Scan for the cell matching the given text and deliver its [x, y] coordinate at center. 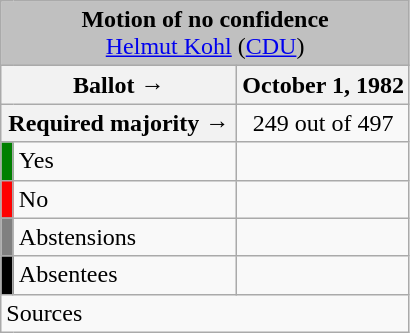
Sources [206, 313]
Ballot → [119, 85]
Motion of no confidenceHelmut Kohl (CDU) [206, 34]
249 out of 497 [324, 123]
No [125, 199]
Absentees [125, 275]
Abstensions [125, 237]
Yes [125, 161]
Required majority → [119, 123]
October 1, 1982 [324, 85]
